Identify which cell holds the provided text, then report its (x, y) central coordinate. 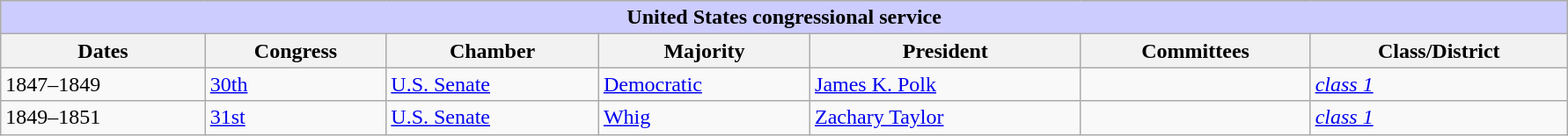
Congress (296, 51)
United States congressional service (785, 18)
Committees (1195, 51)
1847–1849 (103, 84)
James K. Polk (946, 84)
Class/District (1439, 51)
President (946, 51)
Democratic (704, 84)
Majority (704, 51)
Zachary Taylor (946, 118)
Whig (704, 118)
Dates (103, 51)
1849–1851 (103, 118)
Chamber (493, 51)
30th (296, 84)
31st (296, 118)
